Capture the cell that displays the provided text and extract its [x, y] central coordinate. 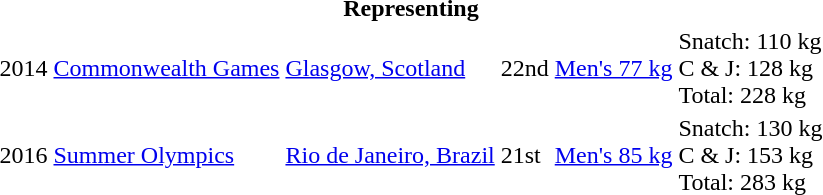
Men's 77 kg [614, 68]
Glasgow, Scotland [390, 68]
22nd [524, 68]
Commonwealth Games [166, 68]
